Return [x, y] of the center of cell containing provided text 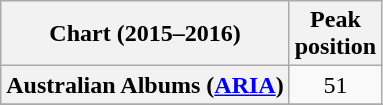
51 [335, 85]
Chart (2015–2016) [145, 34]
Peakposition [335, 34]
Australian Albums (ARIA) [145, 85]
